Provide the [X, Y] coordinate of the cell's center where the given text is located.  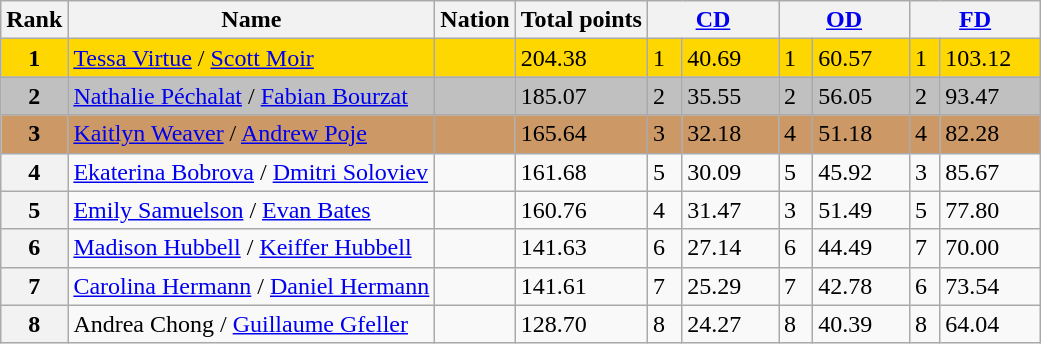
Rank [34, 20]
204.38 [581, 58]
161.68 [581, 172]
77.80 [990, 210]
CD [712, 20]
93.47 [990, 96]
82.28 [990, 134]
35.55 [730, 96]
141.63 [581, 248]
Ekaterina Bobrova / Dmitri Soloviev [252, 172]
165.64 [581, 134]
185.07 [581, 96]
Madison Hubbell / Keiffer Hubbell [252, 248]
40.39 [862, 324]
Nation [475, 20]
FD [976, 20]
103.12 [990, 58]
45.92 [862, 172]
25.29 [730, 286]
160.76 [581, 210]
24.27 [730, 324]
73.54 [990, 286]
Kaitlyn Weaver / Andrew Poje [252, 134]
85.67 [990, 172]
70.00 [990, 248]
56.05 [862, 96]
Total points [581, 20]
30.09 [730, 172]
Andrea Chong / Guillaume Gfeller [252, 324]
27.14 [730, 248]
51.18 [862, 134]
44.49 [862, 248]
Carolina Hermann / Daniel Hermann [252, 286]
Name [252, 20]
141.61 [581, 286]
51.49 [862, 210]
60.57 [862, 58]
40.69 [730, 58]
31.47 [730, 210]
64.04 [990, 324]
42.78 [862, 286]
Nathalie Péchalat / Fabian Bourzat [252, 96]
32.18 [730, 134]
OD [844, 20]
128.70 [581, 324]
Emily Samuelson / Evan Bates [252, 210]
Tessa Virtue / Scott Moir [252, 58]
